Detect which cell encompasses the target text, then output its [X, Y] center coordinate. 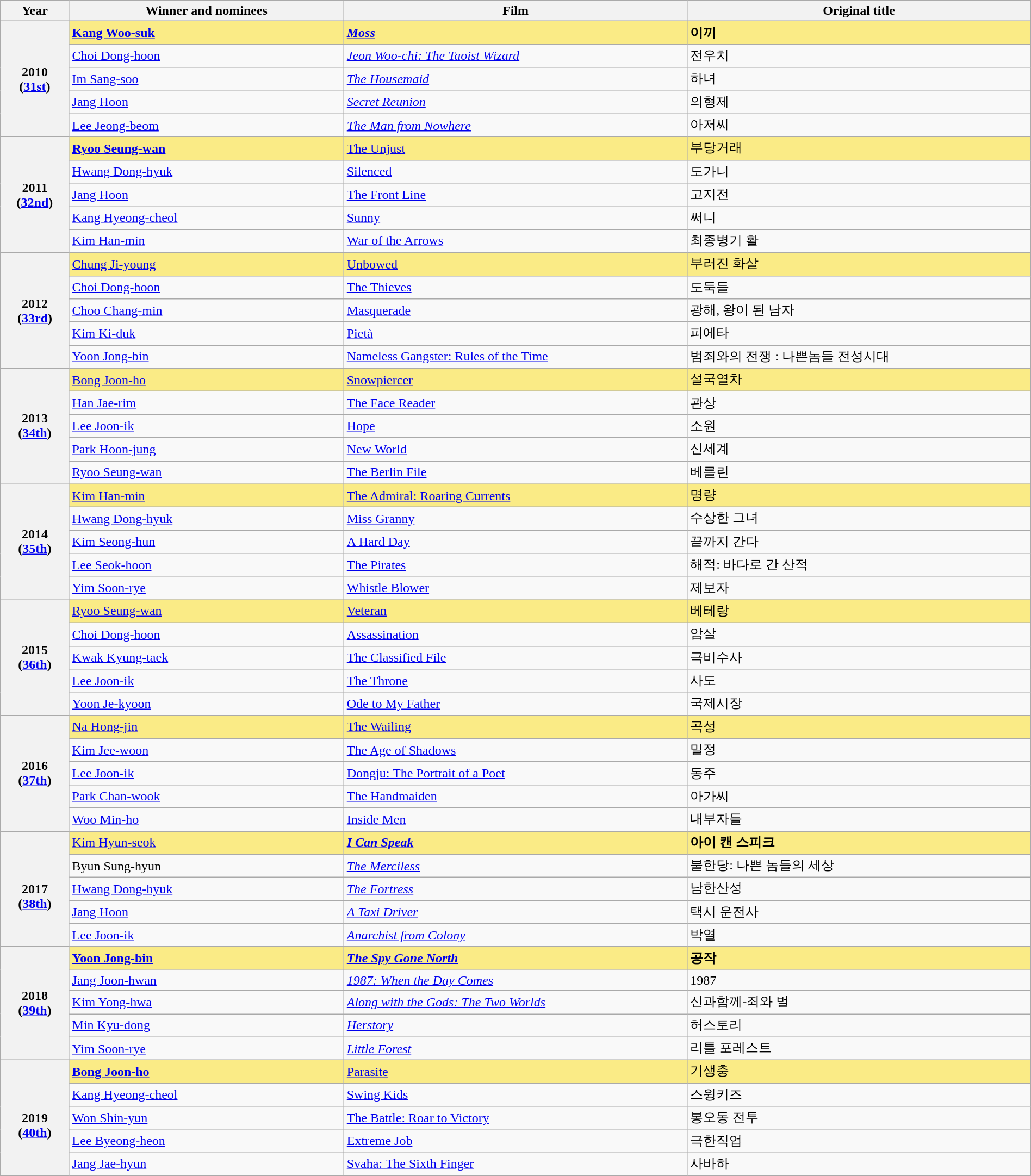
밀정 [859, 750]
Whistle Blower [515, 588]
써니 [859, 217]
Inside Men [515, 820]
Kwak Kyung-taek [207, 658]
설국열차 [859, 379]
끝까지 간다 [859, 542]
Won Shin-yun [207, 1118]
고지전 [859, 195]
The Face Reader [515, 403]
신세계 [859, 449]
Lee Jeong-beom [207, 125]
2011(32nd) [35, 195]
2012(33rd) [35, 310]
스윙키즈 [859, 1095]
하녀 [859, 79]
The Battle: Roar to Victory [515, 1118]
2013(34th) [35, 426]
Extreme Job [515, 1141]
극한직업 [859, 1141]
Dongju: The Portrait of a Poet [515, 773]
Year [35, 11]
Unbowed [515, 264]
The Age of Shadows [515, 750]
Swing Kids [515, 1095]
2017(38th) [35, 888]
리틀 포레스트 [859, 1048]
The Man from Nowhere [515, 125]
국제시장 [859, 704]
Yoon Je-kyoon [207, 704]
Along with the Gods: The Two Worlds [515, 1003]
Moss [515, 33]
Hope [515, 426]
피에타 [859, 334]
Choo Chang-min [207, 311]
극비수사 [859, 658]
2018(39th) [35, 1003]
Winner and nominees [207, 11]
아저씨 [859, 125]
Kim Jee-woon [207, 750]
Svaha: The Sixth Finger [515, 1165]
곡성 [859, 727]
Ode to My Father [515, 704]
The Pirates [515, 565]
Kang Woo-suk [207, 33]
1987 [859, 980]
기생충 [859, 1072]
수상한 그녀 [859, 519]
Little Forest [515, 1048]
관상 [859, 403]
최종병기 활 [859, 241]
아가씨 [859, 796]
The Admiral: Roaring Currents [515, 496]
2010(31st) [35, 79]
Assassination [515, 634]
도가니 [859, 172]
2014(35th) [35, 542]
Kim Seong-hun [207, 542]
불한당: 나쁜 놈들의 세상 [859, 866]
New World [515, 449]
Pietà [515, 334]
소원 [859, 426]
Sunny [515, 217]
Nameless Gangster: Rules of the Time [515, 357]
Silenced [515, 172]
의형제 [859, 102]
The Unjust [515, 149]
The Housemaid [515, 79]
The Merciless [515, 866]
전우치 [859, 55]
Masquerade [515, 311]
Film [515, 11]
Park Chan-wook [207, 796]
Secret Reunion [515, 102]
The Classified File [515, 658]
War of the Arrows [515, 241]
Im Sang-soo [207, 79]
아이 캔 스피크 [859, 843]
부당거래 [859, 149]
범죄와의 전쟁 : 나쁜놈들 전성시대 [859, 357]
Byun Sung-hyun [207, 866]
해적: 바다로 간 산적 [859, 565]
Original title [859, 11]
The Handmaiden [515, 796]
Kim Ki-duk [207, 334]
The Fortress [515, 889]
베테랑 [859, 611]
A Hard Day [515, 542]
이끼 [859, 33]
I Can Speak [515, 843]
부러진 화살 [859, 264]
The Thieves [515, 287]
제보자 [859, 588]
Na Hong-jin [207, 727]
Veteran [515, 611]
남한산성 [859, 889]
A Taxi Driver [515, 912]
Jang Jae-hyun [207, 1165]
Miss Granny [515, 519]
허스토리 [859, 1025]
Chung Ji-young [207, 264]
1987: When the Day Comes [515, 980]
Kim Yong-hwa [207, 1003]
2016(37th) [35, 773]
Han Jae-rim [207, 403]
베를린 [859, 473]
Lee Byeong-heon [207, 1141]
도둑들 [859, 287]
신과함께-죄와 벌 [859, 1003]
Anarchist from Colony [515, 935]
Herstory [515, 1025]
내부자들 [859, 820]
2015(36th) [35, 658]
Kim Hyun-seok [207, 843]
동주 [859, 773]
사도 [859, 681]
암살 [859, 634]
명량 [859, 496]
Min Kyu-dong [207, 1025]
Lee Seok-hoon [207, 565]
Jeon Woo-chi: The Taoist Wizard [515, 55]
Jang Joon-hwan [207, 980]
광해, 왕이 된 남자 [859, 311]
2019(40th) [35, 1118]
Parasite [515, 1072]
The Spy Gone North [515, 958]
봉오동 전투 [859, 1118]
공작 [859, 958]
The Wailing [515, 727]
Park Hoon-jung [207, 449]
사바하 [859, 1165]
Snowpiercer [515, 379]
박열 [859, 935]
택시 운전사 [859, 912]
Woo Min-ho [207, 820]
The Berlin File [515, 473]
The Front Line [515, 195]
The Throne [515, 681]
